Identify which cell holds the provided text, then report its (X, Y) central coordinate. 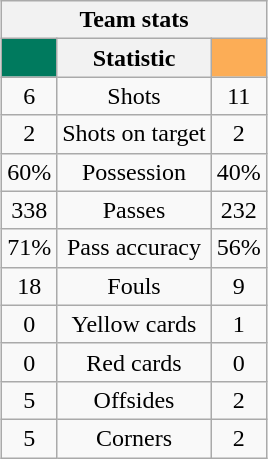
Yellow cards (134, 324)
60% (30, 172)
Shots (134, 96)
40% (238, 172)
Team stats (134, 20)
232 (238, 210)
Statistic (134, 58)
Shots on target (134, 134)
Fouls (134, 286)
Offsides (134, 400)
Possession (134, 172)
18 (30, 286)
6 (30, 96)
338 (30, 210)
71% (30, 248)
Passes (134, 210)
Corners (134, 438)
56% (238, 248)
Red cards (134, 362)
1 (238, 324)
9 (238, 286)
11 (238, 96)
Pass accuracy (134, 248)
